Search for the cell housing the specified text and yield its [X, Y] center coordinate. 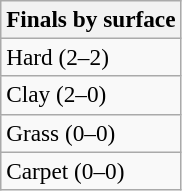
Hard (2–2) [91, 57]
Finals by surface [91, 19]
Grass (0–0) [91, 133]
Carpet (0–0) [91, 170]
Clay (2–0) [91, 95]
